Return the (X, Y) coordinate for the center point of the cell that contains the specified text.  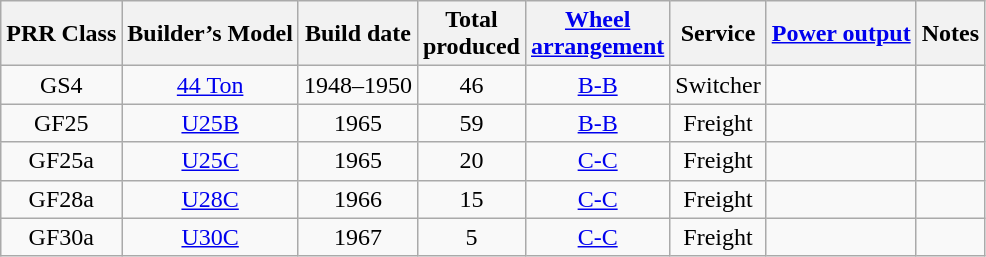
1967 (358, 237)
46 (471, 85)
Service (718, 34)
U28C (210, 199)
PRR Class (62, 34)
GF30a (62, 237)
15 (471, 199)
U25C (210, 161)
GF25a (62, 161)
Switcher (718, 85)
Totalproduced (471, 34)
Notes (950, 34)
GS4 (62, 85)
1948–1950 (358, 85)
59 (471, 123)
44 Ton (210, 85)
5 (471, 237)
GF25 (62, 123)
20 (471, 161)
GF28a (62, 199)
Wheelarrangement (597, 34)
1966 (358, 199)
Builder’s Model (210, 34)
Power output (841, 34)
Build date (358, 34)
U25B (210, 123)
U30C (210, 237)
